Search for the cell housing the specified text and yield its (X, Y) center coordinate. 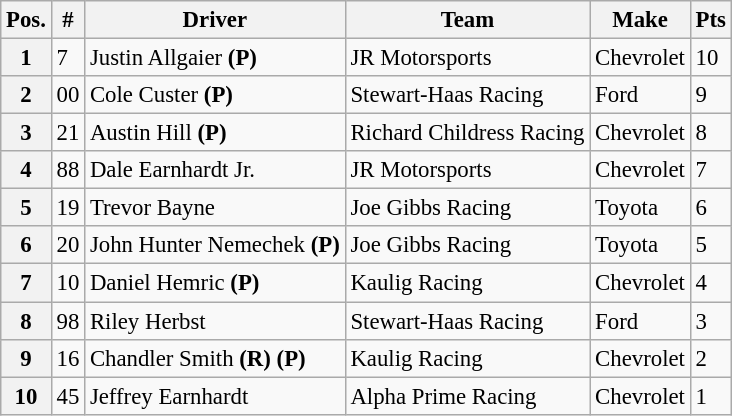
88 (68, 170)
Driver (216, 20)
Justin Allgaier (P) (216, 58)
Austin Hill (P) (216, 133)
# (68, 20)
Dale Earnhardt Jr. (216, 170)
Pts (710, 20)
21 (68, 133)
Riley Herbst (216, 321)
Jeffrey Earnhardt (216, 396)
19 (68, 208)
Cole Custer (P) (216, 95)
Chandler Smith (R) (P) (216, 358)
16 (68, 358)
Make (640, 20)
00 (68, 95)
John Hunter Nemechek (P) (216, 245)
Pos. (26, 20)
Alpha Prime Racing (468, 396)
20 (68, 245)
Daniel Hemric (P) (216, 283)
98 (68, 321)
Team (468, 20)
Trevor Bayne (216, 208)
Richard Childress Racing (468, 133)
45 (68, 396)
